Determine the (X, Y) coordinate at the center of the cell enclosing the given text.  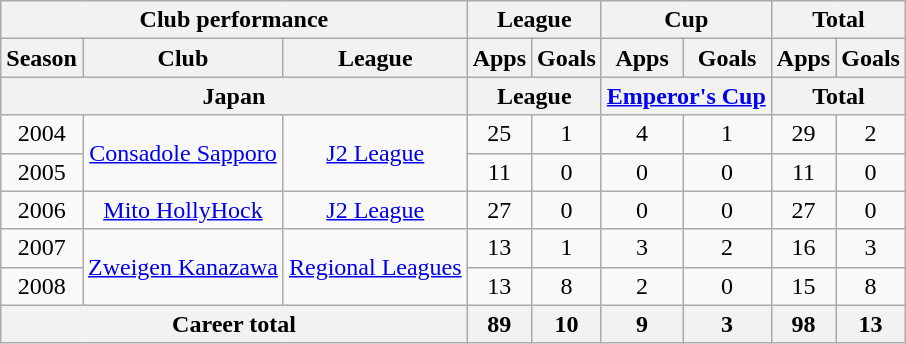
89 (499, 324)
2006 (42, 210)
Career total (234, 324)
29 (803, 134)
Cup (686, 20)
Season (42, 58)
Zweigen Kanazawa (182, 267)
Emperor's Cup (686, 96)
15 (803, 286)
2005 (42, 172)
2004 (42, 134)
Club performance (234, 20)
Mito HollyHock (182, 210)
Regional Leagues (375, 267)
9 (642, 324)
98 (803, 324)
4 (642, 134)
16 (803, 248)
Consadole Sapporo (182, 153)
2007 (42, 248)
10 (567, 324)
Japan (234, 96)
25 (499, 134)
2008 (42, 286)
Club (182, 58)
